Search for the cell housing the specified text and yield its (X, Y) center coordinate. 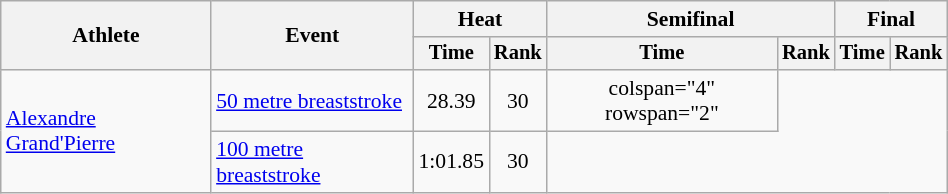
Final (892, 19)
Heat (480, 19)
Alexandre Grand'Pierre (106, 131)
50 metre breaststroke (312, 100)
100 metre breaststroke (312, 162)
Semifinal (691, 19)
Athlete (106, 36)
28.39 (452, 100)
1:01.85 (452, 162)
colspan="4" rowspan="2" (662, 100)
Event (312, 36)
